Provide the [X, Y] coordinate of the cell's center where the given text is located.  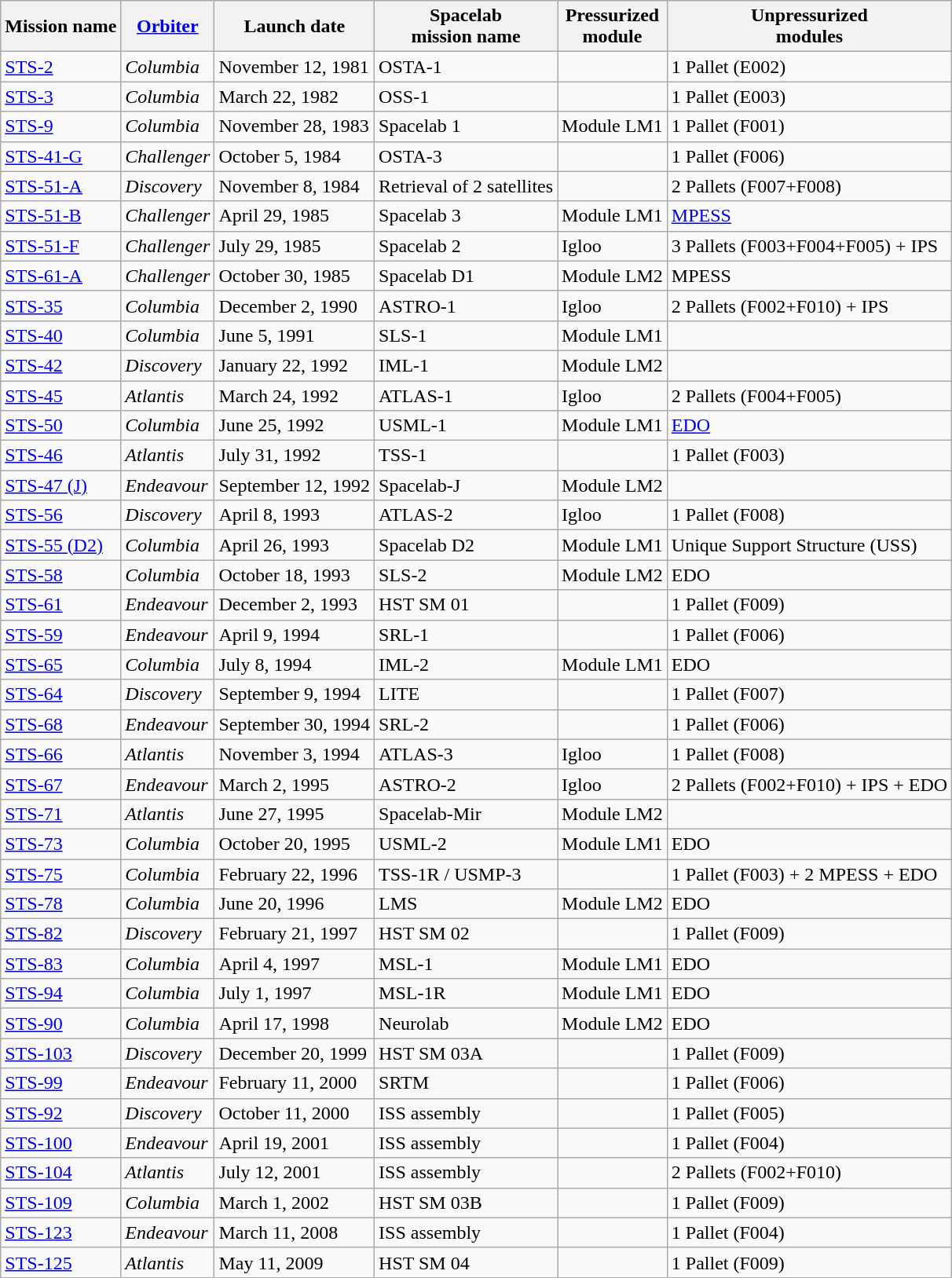
March 24, 1992 [295, 395]
STS-61 [61, 605]
STS-61-A [61, 276]
June 27, 1995 [295, 814]
November 28, 1983 [295, 126]
HST SM 01 [467, 605]
HST SM 04 [467, 1262]
SRTM [467, 1083]
July 12, 2001 [295, 1173]
1 Pallet (F001) [809, 126]
February 21, 1997 [295, 934]
STS-109 [61, 1203]
STS-59 [61, 635]
Retrieval of 2 satellites [467, 186]
STS-51-F [61, 246]
December 2, 1993 [295, 605]
June 20, 1996 [295, 904]
April 19, 2001 [295, 1143]
STS-51-B [61, 216]
SLS-2 [467, 575]
September 9, 1994 [295, 694]
STS-35 [61, 306]
December 20, 1999 [295, 1053]
STS-78 [61, 904]
STS-47 (J) [61, 485]
Launch date [295, 27]
MSL-1R [467, 994]
June 5, 1991 [295, 335]
STS-68 [61, 724]
Mission name [61, 27]
ATLAS-1 [467, 395]
Unpressurized modules [809, 27]
2 Pallets (F004+F005) [809, 395]
MSL-1 [467, 964]
Orbiter [168, 27]
Spacelab 1 [467, 126]
OSTA-1 [467, 67]
STS-64 [61, 694]
STS-100 [61, 1143]
Spacelab-Mir [467, 814]
October 30, 1985 [295, 276]
USML-1 [467, 426]
STS-50 [61, 426]
USML-2 [467, 844]
LMS [467, 904]
OSS-1 [467, 97]
April 26, 1993 [295, 545]
STS-42 [61, 365]
ATLAS-2 [467, 515]
July 1, 1997 [295, 994]
SRL-2 [467, 724]
SRL-1 [467, 635]
SLS-1 [467, 335]
June 25, 1992 [295, 426]
January 22, 1992 [295, 365]
2 Pallets (F002+F010) [809, 1173]
STS-55 (D2) [61, 545]
STS-3 [61, 97]
April 8, 1993 [295, 515]
July 31, 1992 [295, 456]
STS-9 [61, 126]
2 Pallets (F002+F010) + IPS + EDO [809, 784]
Unique Support Structure (USS) [809, 545]
STS-75 [61, 874]
STS-103 [61, 1053]
1 Pallet (F005) [809, 1113]
STS-92 [61, 1113]
1 Pallet (E003) [809, 97]
STS-71 [61, 814]
IML-1 [467, 365]
3 Pallets (F003+F004+F005) + IPS [809, 246]
1 Pallet (E002) [809, 67]
STS-104 [61, 1173]
July 8, 1994 [295, 665]
HST SM 03A [467, 1053]
2 Pallets (F002+F010) + IPS [809, 306]
HST SM 03B [467, 1203]
LITE [467, 694]
October 11, 2000 [295, 1113]
STS-90 [61, 1023]
1 Pallet (F003) [809, 456]
March 11, 2008 [295, 1232]
April 17, 1998 [295, 1023]
October 20, 1995 [295, 844]
December 2, 1990 [295, 306]
STS-65 [61, 665]
TSS-1R / USMP-3 [467, 874]
November 12, 1981 [295, 67]
March 2, 1995 [295, 784]
February 11, 2000 [295, 1083]
ASTRO-2 [467, 784]
2 Pallets (F007+F008) [809, 186]
STS-125 [61, 1262]
STS-46 [61, 456]
OSTA-3 [467, 156]
February 22, 1996 [295, 874]
March 22, 1982 [295, 97]
STS-40 [61, 335]
STS-123 [61, 1232]
STS-73 [61, 844]
Spacelab 3 [467, 216]
Pressurized module [613, 27]
1 Pallet (F007) [809, 694]
ATLAS-3 [467, 754]
April 9, 1994 [295, 635]
Neurolab [467, 1023]
April 29, 1985 [295, 216]
IML-2 [467, 665]
STS-94 [61, 994]
STS-2 [61, 67]
Spacelab D2 [467, 545]
STS-58 [61, 575]
September 30, 1994 [295, 724]
April 4, 1997 [295, 964]
STS-56 [61, 515]
STS-41-G [61, 156]
STS-99 [61, 1083]
November 8, 1984 [295, 186]
STS-66 [61, 754]
July 29, 1985 [295, 246]
October 18, 1993 [295, 575]
Spacelab-J [467, 485]
STS-51-A [61, 186]
Spacelab 2 [467, 246]
May 11, 2009 [295, 1262]
1 Pallet (F003) + 2 MPESS + EDO [809, 874]
TSS-1 [467, 456]
Spacelab D1 [467, 276]
October 5, 1984 [295, 156]
STS-83 [61, 964]
September 12, 1992 [295, 485]
STS-82 [61, 934]
March 1, 2002 [295, 1203]
STS-67 [61, 784]
STS-45 [61, 395]
November 3, 1994 [295, 754]
ASTRO-1 [467, 306]
HST SM 02 [467, 934]
Spacelab mission name [467, 27]
